From the cell containing the given text, extract its center point as (X, Y) coordinate. 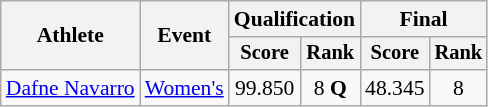
8 Q (331, 88)
99.850 (265, 88)
Dafne Navarro (70, 88)
48.345 (394, 88)
Women's (184, 88)
Event (184, 36)
Final (424, 19)
8 (459, 88)
Athlete (70, 36)
Qualification (294, 19)
